Detect which cell encompasses the target text, then output its (x, y) center coordinate. 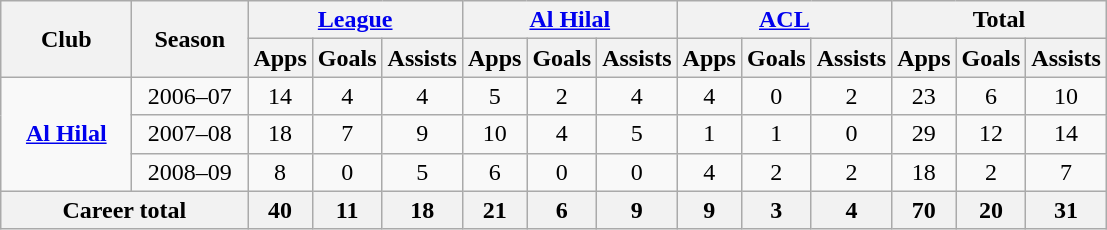
3 (776, 210)
70 (924, 210)
2008–09 (190, 172)
20 (991, 210)
40 (280, 210)
2007–08 (190, 134)
Career total (124, 210)
Total (1000, 20)
21 (494, 210)
Club (66, 39)
29 (924, 134)
23 (924, 96)
12 (991, 134)
31 (1066, 210)
11 (347, 210)
8 (280, 172)
ACL (784, 20)
League (356, 20)
2006–07 (190, 96)
Season (190, 39)
